Find where the given text appears and provide that cell's center as [X, Y] coordinate. 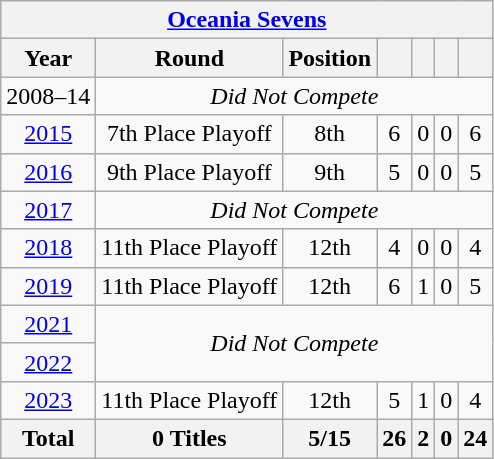
8th [330, 134]
26 [394, 438]
24 [476, 438]
2 [424, 438]
Position [330, 58]
9th [330, 172]
2023 [48, 400]
7th Place Playoff [190, 134]
2021 [48, 324]
2022 [48, 362]
2019 [48, 286]
5/15 [330, 438]
2016 [48, 172]
Oceania Sevens [247, 20]
2015 [48, 134]
Year [48, 58]
2017 [48, 210]
2018 [48, 248]
Round [190, 58]
0 Titles [190, 438]
2008–14 [48, 96]
9th Place Playoff [190, 172]
Total [48, 438]
